From the cell containing the given text, extract its center point as [X, Y] coordinate. 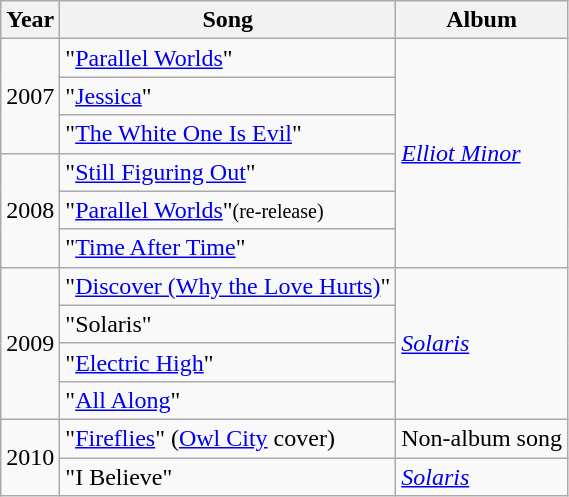
Album [482, 20]
"All Along" [228, 400]
"Fireflies" (Owl City cover) [228, 438]
"Parallel Worlds" [228, 58]
"I Believe" [228, 477]
"Solaris" [228, 324]
"Parallel Worlds"(re-release) [228, 210]
Non-album song [482, 438]
"Still Figuring Out" [228, 172]
"Discover (Why the Love Hurts)" [228, 286]
Elliot Minor [482, 153]
"Time After Time" [228, 248]
2010 [30, 457]
"Electric High" [228, 362]
2007 [30, 96]
2009 [30, 343]
"The White One Is Evil" [228, 134]
"Jessica" [228, 96]
2008 [30, 210]
Song [228, 20]
Year [30, 20]
